For the text-containing cell, return its midpoint in (x, y) coordinate format. 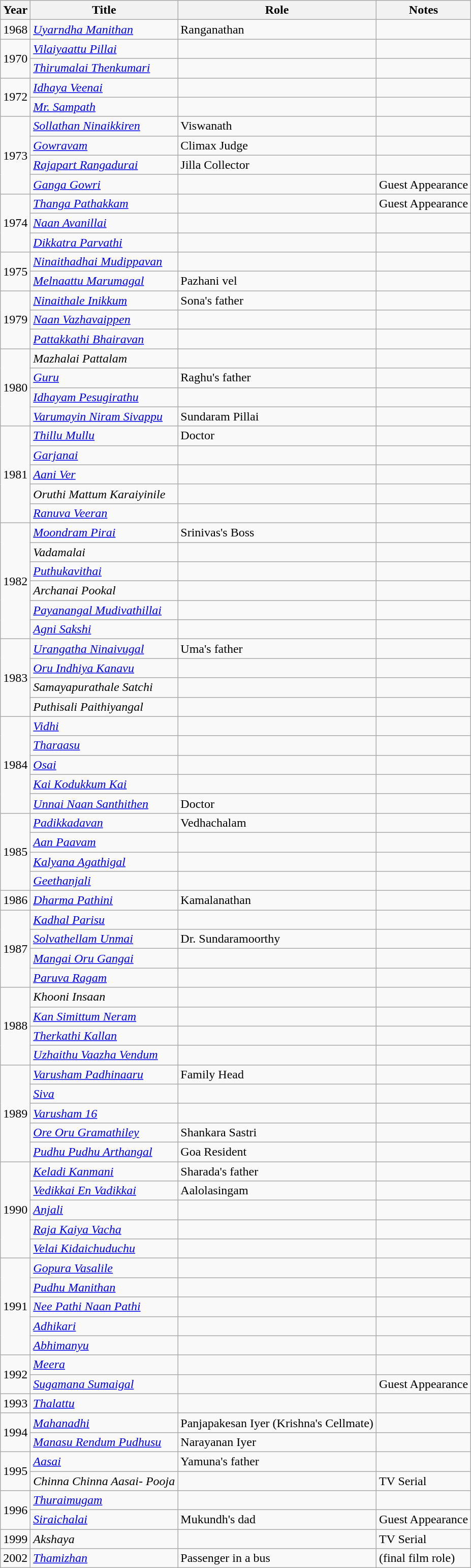
Mangai Oru Gangai (104, 958)
Pudhu Manithan (104, 1287)
Notes (423, 10)
1990 (15, 1210)
1968 (15, 29)
Vidhi (104, 726)
Title (104, 10)
Kadhal Parisu (104, 920)
Puthisali Paithiyangal (104, 707)
1992 (15, 1374)
Role (277, 10)
Tharaasu (104, 745)
Osai (104, 765)
Pazhani vel (277, 281)
2002 (15, 1558)
Dharma Pathini (104, 900)
1970 (15, 58)
Anjali (104, 1210)
Ranganathan (277, 29)
Kalyana Agathigal (104, 862)
Agni Sakshi (104, 629)
Oru Indhiya Kanavu (104, 668)
Mahanadhi (104, 1423)
Idhayam Pesugirathu (104, 397)
Jilla Collector (277, 165)
Thanga Pathakkam (104, 203)
1995 (15, 1471)
Year (15, 10)
Solvathellam Unmai (104, 939)
Akshaya (104, 1539)
1985 (15, 852)
Sundaram Pillai (277, 416)
Unnai Naan Santhithen (104, 803)
Paruva Ragam (104, 978)
Pudhu Pudhu Arthangal (104, 1152)
Kamalanathan (277, 900)
Geethanjali (104, 881)
Mr. Sampath (104, 107)
Sugamana Sumaigal (104, 1384)
Raja Kaiya Vacha (104, 1229)
Ninaithale Inikkum (104, 300)
Garjanai (104, 455)
Ninaithadhai Mudippavan (104, 262)
Ore Oru Gramathiley (104, 1132)
1980 (15, 387)
Varumayin Niram Sivappu (104, 416)
Thalattu (104, 1403)
Varusham Padhinaaru (104, 1074)
Vedhachalam (277, 823)
Climax Judge (277, 145)
Vedikkai En Vadikkai (104, 1191)
Panjapakesan Iyer (Krishna's Cellmate) (277, 1423)
Keladi Kanmani (104, 1171)
Dr. Sundaramoorthy (277, 939)
Melnaattu Marumagal (104, 281)
1975 (15, 272)
Shankara Sastri (277, 1132)
Sharada's father (277, 1171)
Ranuva Veeran (104, 513)
Velai Kidaichuduchu (104, 1249)
Archanai Pookal (104, 591)
1988 (15, 1026)
Uyarndha Manithan (104, 29)
Thillu Mullu (104, 436)
Adhikari (104, 1326)
Kai Kodukkum Kai (104, 784)
Thirumalai Thenkumari (104, 68)
Rajapart Rangadurai (104, 165)
1999 (15, 1539)
Aani Ver (104, 474)
Viswanath (277, 126)
Uma's father (277, 649)
Thamizhan (104, 1558)
Family Head (277, 1074)
Kan Simittum Neram (104, 1016)
Passenger in a bus (277, 1558)
Urangatha Ninaivugal (104, 649)
1993 (15, 1403)
Raghu's father (277, 378)
1987 (15, 949)
Goa Resident (277, 1152)
Siva (104, 1094)
Narayanan Iyer (277, 1442)
1981 (15, 474)
Khooni Insaan (104, 997)
Oruthi Mattum Karaiyinile (104, 494)
1986 (15, 900)
Payanangal Mudivathillai (104, 610)
Pattakkathi Bhairavan (104, 339)
1972 (15, 97)
1991 (15, 1307)
Nee Pathi Naan Pathi (104, 1307)
(final film role) (423, 1558)
Thuraimugam (104, 1500)
Aan Paavam (104, 842)
1983 (15, 678)
Therkathi Kallan (104, 1036)
Dikkatra Parvathi (104, 243)
Vilaiyaattu Pillai (104, 49)
Mukundh's dad (277, 1520)
Samayapurathale Satchi (104, 687)
Aasai (104, 1461)
1973 (15, 155)
Uzhaithu Vaazha Vendum (104, 1055)
Sona's father (277, 300)
1989 (15, 1113)
Abhimanyu (104, 1345)
Meera (104, 1365)
1996 (15, 1510)
Gowravam (104, 145)
1979 (15, 320)
Sollathan Ninaikkiren (104, 126)
Yamuna's father (277, 1461)
Gopura Vasalile (104, 1268)
Srinivas's Boss (277, 532)
Ganga Gowri (104, 184)
1982 (15, 581)
Idhaya Veenai (104, 87)
Chinna Chinna Aasai- Pooja (104, 1481)
Mazhalai Pattalam (104, 358)
Varusham 16 (104, 1113)
Siraichalai (104, 1520)
Padikkadavan (104, 823)
Moondram Pirai (104, 532)
Puthukavithai (104, 571)
Vadamalai (104, 552)
Naan Vazhavaippen (104, 320)
1974 (15, 223)
Aalolasingam (277, 1191)
Manasu Rendum Pudhusu (104, 1442)
1984 (15, 765)
1994 (15, 1432)
Naan Avanillai (104, 223)
Guru (104, 378)
